From the cell containing the given text, extract its center point as [x, y] coordinate. 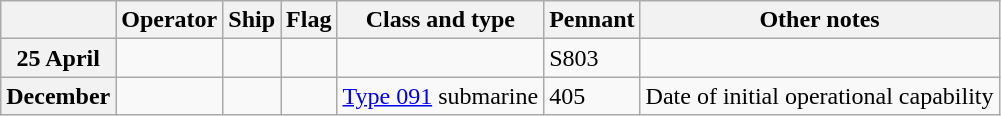
405 [592, 96]
25 April [58, 58]
Class and type [440, 20]
December [58, 96]
Flag [309, 20]
Ship [252, 20]
Operator [170, 20]
Date of initial operational capability [820, 96]
Type 091 submarine [440, 96]
Other notes [820, 20]
Pennant [592, 20]
S803 [592, 58]
